Search for the cell housing the specified text and yield its (X, Y) center coordinate. 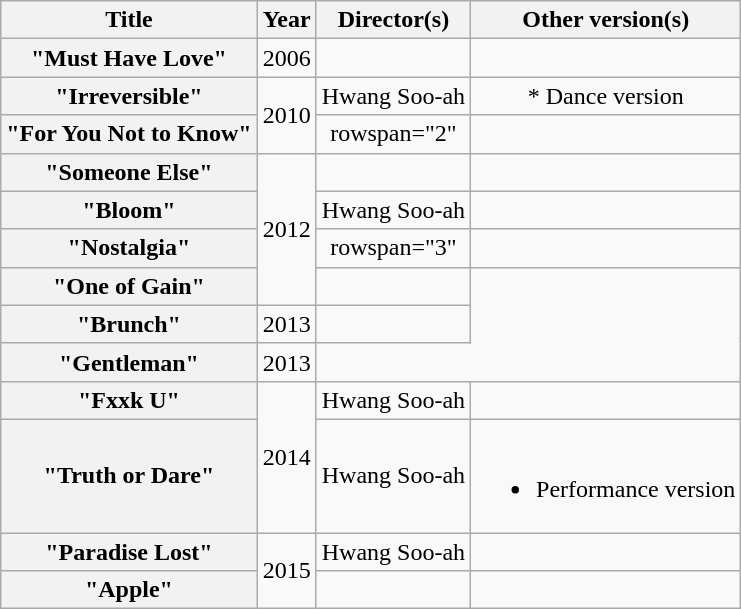
"One of Gain" (129, 286)
2010 (286, 115)
rowspan="3" (393, 248)
2012 (286, 229)
"For You Not to Know" (129, 134)
"Brunch" (129, 324)
"Nostalgia" (129, 248)
"Apple" (129, 590)
"Bloom" (129, 210)
Year (286, 20)
2006 (286, 58)
2015 (286, 570)
* Dance version (606, 96)
"Must Have Love" (129, 58)
2014 (286, 456)
Other version(s) (606, 20)
"Irreversible" (129, 96)
Title (129, 20)
Director(s) (393, 20)
"Gentleman" (129, 362)
"Truth or Dare" (129, 476)
"Fxxk U" (129, 400)
rowspan="2" (393, 134)
Performance version (606, 476)
"Paradise Lost" (129, 551)
"Someone Else" (129, 172)
